Find where the given text appears and provide that cell's center as [X, Y] coordinate. 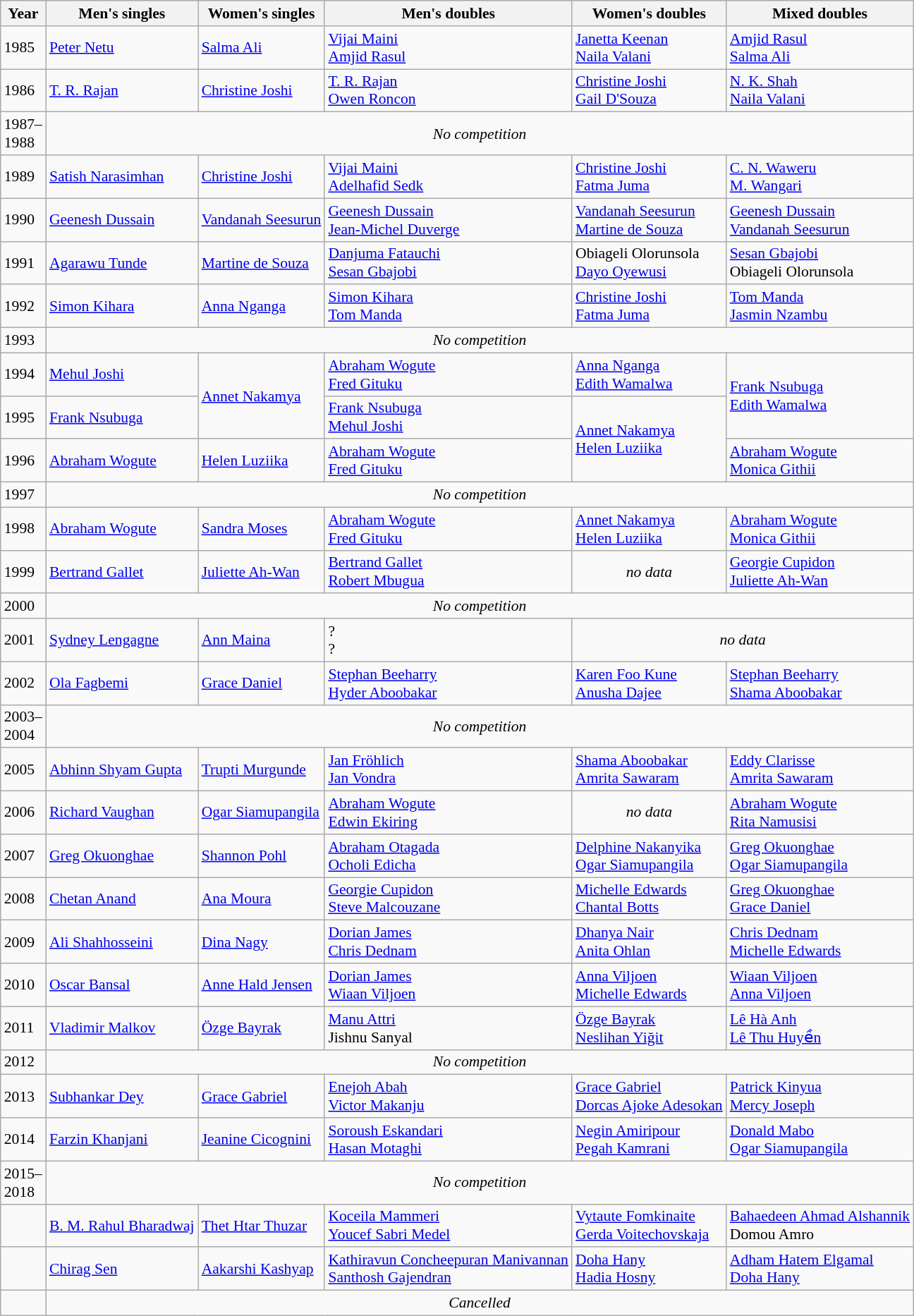
1986 [23, 90]
Mehul Joshi [122, 374]
Cancelled [480, 1303]
Doha Hany Hadia Hosny [649, 1269]
Greg Okuonghae Grace Daniel [820, 898]
Lê Hà Anh Lê Thu Huyền [820, 1028]
Salma Ali [262, 48]
Geenesh Dussain Jean-Michel Duverge [449, 220]
Danjuma Fatauchi Sesan Gbajobi [449, 262]
Trupti Murgunde [262, 770]
Thet Htar Thuzar [262, 1226]
2012 [23, 1062]
Dorian James Chris Dednam [449, 942]
Richard Vaughan [122, 812]
Enejoh Abah Victor Makanju [449, 1096]
Simon Kihara [122, 306]
Grace Gabriel Dorcas Ajoke Adesokan [649, 1096]
Oscar Bansal [122, 985]
1990 [23, 220]
Subhankar Dey [122, 1096]
Shama Aboobakar Amrita Sawaram [649, 770]
Grace Daniel [262, 683]
1994 [23, 374]
2006 [23, 812]
Ogar Siamupangila [262, 812]
2009 [23, 942]
Ann Maina [262, 640]
Shannon Pohl [262, 856]
Christine Joshi Gail D'Souza [649, 90]
Vytaute Fomkinaite Gerda Voitechovskaja [649, 1226]
Martine de Souza [262, 262]
Michelle Edwards Chantal Botts [649, 898]
Soroush Eskandari Hasan Motaghi [449, 1140]
Farzin Khanjani [122, 1140]
Sydney Lengagne [122, 640]
Men's doubles [449, 13]
Stephan Beeharry Hyder Aboobakar [449, 683]
Geenesh Dussain [122, 220]
Juliette Ah-Wan [262, 571]
2014 [23, 1140]
Year [23, 13]
Greg Okuonghae [122, 856]
2005 [23, 770]
2010 [23, 985]
1996 [23, 461]
Dhanya Nair Anita Ohlan [649, 942]
Tom Manda Jasmin Nzambu [820, 306]
T. R. Rajan Owen Roncon [449, 90]
Koceila Mammeri Youcef Sabri Medel [449, 1226]
2007 [23, 856]
Abraham Otagada Ocholi Edicha [449, 856]
Mixed doubles [820, 13]
Bertrand Gallet Robert Mbugua [449, 571]
Eddy Clarisse Amrita Sawaram [820, 770]
Özge Bayrak [262, 1028]
Stephan Beeharry Shama Aboobakar [820, 683]
2013 [23, 1096]
Abraham Wogute Edwin Ekiring [449, 812]
N. K. Shah Naila Valani [820, 90]
Özge Bayrak Neslihan Yiğit [649, 1028]
Abhinn Shyam Gupta [122, 770]
B. M. Rahul Bharadwaj [122, 1226]
Frank Nsubuga Mehul Joshi [449, 418]
Chris Dednam Michelle Edwards [820, 942]
1989 [23, 176]
Patrick Kinyua Mercy Joseph [820, 1096]
2002 [23, 683]
Chetan Anand [122, 898]
1993 [23, 341]
Women's doubles [649, 13]
2000 [23, 607]
2003–2004 [23, 726]
2008 [23, 898]
Sandra Moses [262, 529]
? ? [449, 640]
Vladimir Malkov [122, 1028]
Annet Nakamya [262, 396]
Sesan Gbajobi Obiageli Olorunsola [820, 262]
Anna Viljoen Michelle Edwards [649, 985]
1995 [23, 418]
Simon Kihara Tom Manda [449, 306]
Anne Hald Jensen [262, 985]
1991 [23, 262]
Anna Nganga [262, 306]
Ali Shahhosseini [122, 942]
Dina Nagy [262, 942]
Wiaan Viljoen Anna Viljoen [820, 985]
Aakarshi Kashyap [262, 1269]
1987–1988 [23, 134]
1998 [23, 529]
Manu Attri Jishnu Sanyal [449, 1028]
Agarawu Tunde [122, 262]
Karen Foo Kune Anusha Dajee [649, 683]
Dorian James Wiaan Viljoen [449, 985]
Satish Narasimhan [122, 176]
Vijai Maini Adelhafid Sedk [449, 176]
1999 [23, 571]
Jan Fröhlich Jan Vondra [449, 770]
Adham Hatem Elgamal Doha Hany [820, 1269]
Vijai Maini Amjid Rasul [449, 48]
2001 [23, 640]
1992 [23, 306]
Jeanine Cicognini [262, 1140]
Georgie Cupidon Steve Malcouzane [449, 898]
Obiageli Olorunsola Dayo Oyewusi [649, 262]
Ola Fagbemi [122, 683]
Chirag Sen [122, 1269]
2015–2018 [23, 1182]
Peter Netu [122, 48]
Donald Mabo Ogar Siamupangila [820, 1140]
Georgie Cupidon Juliette Ah-Wan [820, 571]
Greg Okuonghae Ogar Siamupangila [820, 856]
Bahaedeen Ahmad Alshannik Domou Amro [820, 1226]
T. R. Rajan [122, 90]
2011 [23, 1028]
Ana Moura [262, 898]
Frank Nsubuga Edith Wamalwa [820, 396]
Negin Amiripour Pegah Kamrani [649, 1140]
Helen Luziika [262, 461]
Vandanah Seesurun [262, 220]
Bertrand Gallet [122, 571]
C. N. Waweru M. Wangari [820, 176]
Women's singles [262, 13]
Men's singles [122, 13]
1997 [23, 495]
Frank Nsubuga [122, 418]
Delphine Nakanyika Ogar Siamupangila [649, 856]
Janetta Keenan Naila Valani [649, 48]
Kathiravun Concheepuran Manivannan Santhosh Gajendran [449, 1269]
Vandanah Seesurun Martine de Souza [649, 220]
Amjid Rasul Salma Ali [820, 48]
Geenesh Dussain Vandanah Seesurun [820, 220]
Anna Nganga Edith Wamalwa [649, 374]
Grace Gabriel [262, 1096]
1985 [23, 48]
Abraham Wogute Rita Namusisi [820, 812]
